Return [x, y] of the center of cell containing provided text 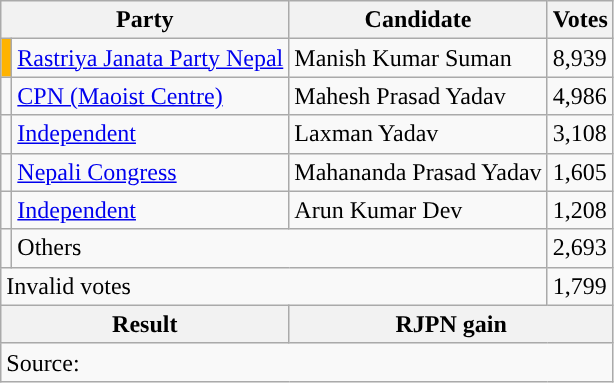
Party [145, 20]
RJPN gain [452, 324]
Result [145, 324]
Rastriya Janata Party Nepal [150, 58]
Mahesh Prasad Yadav [418, 96]
2,693 [580, 248]
Mahananda Prasad Yadav [418, 172]
Nepali Congress [150, 172]
3,108 [580, 134]
1,208 [580, 210]
Laxman Yadav [418, 134]
Manish Kumar Suman [418, 58]
Others [280, 248]
1,799 [580, 286]
4,986 [580, 96]
CPN (Maoist Centre) [150, 96]
Source: [308, 362]
Invalid votes [274, 286]
Votes [580, 20]
1,605 [580, 172]
8,939 [580, 58]
Arun Kumar Dev [418, 210]
Candidate [418, 20]
